Identify which cell holds the provided text, then report its (X, Y) central coordinate. 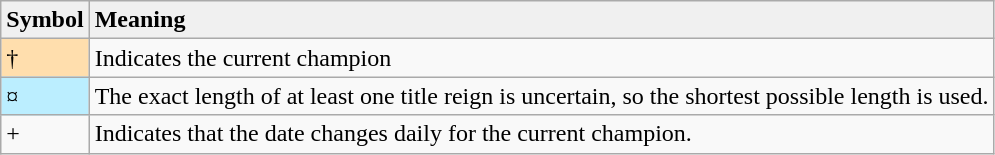
Indicates that the date changes daily for the current champion. (542, 134)
The exact length of at least one title reign is uncertain, so the shortest possible length is used. (542, 96)
Symbol (45, 20)
Meaning (542, 20)
† (45, 58)
Indicates the current champion (542, 58)
+ (45, 134)
¤ (45, 96)
